Provide the [X, Y] coordinate of the cell's center where the given text is located.  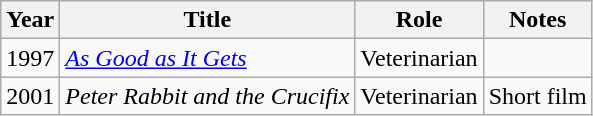
Peter Rabbit and the Crucifix [208, 96]
Year [30, 20]
1997 [30, 58]
2001 [30, 96]
Short film [538, 96]
As Good as It Gets [208, 58]
Title [208, 20]
Role [419, 20]
Notes [538, 20]
